Return [X, Y] of the center of cell containing provided text 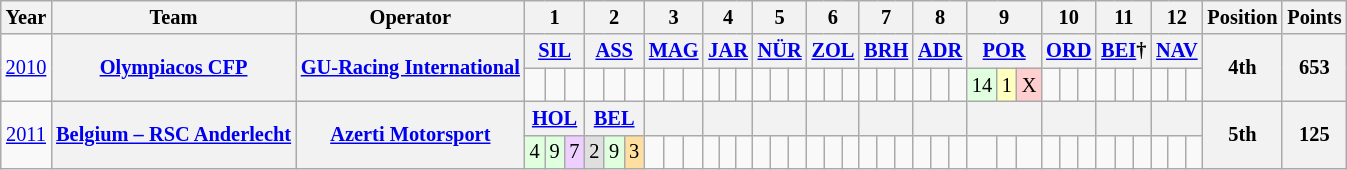
BEL [614, 118]
GU-Racing International [410, 68]
Belgium – RSC Anderlecht [174, 134]
5 [780, 17]
POR [1004, 51]
ZOL [834, 51]
4th [1242, 68]
2011 [26, 134]
MAG [674, 51]
125 [1314, 134]
Year [26, 17]
Points [1314, 17]
8 [940, 17]
ADR [940, 51]
NÜR [780, 51]
14 [982, 85]
HOL [555, 118]
2010 [26, 68]
11 [1124, 17]
Team [174, 17]
ASS [614, 51]
12 [1176, 17]
X [1029, 85]
NAV [1176, 51]
10 [1068, 17]
BRH [886, 51]
Position [1242, 17]
5th [1242, 134]
SIL [555, 51]
Azerti Motorsport [410, 134]
BEI† [1124, 51]
Olympiacos CFP [174, 68]
ORD [1068, 51]
JAR [728, 51]
6 [834, 17]
Operator [410, 17]
653 [1314, 68]
